Output the (X, Y) coordinate of the center of the cell containing the given text.  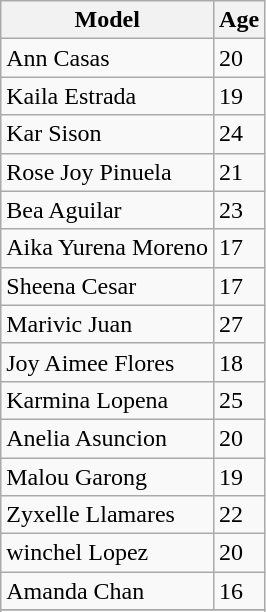
25 (240, 400)
Aika Yurena Moreno (108, 248)
Model (108, 20)
23 (240, 210)
16 (240, 591)
Age (240, 20)
18 (240, 362)
Zyxelle Llamares (108, 515)
Ann Casas (108, 58)
Sheena Cesar (108, 286)
24 (240, 134)
Anelia Asuncion (108, 438)
21 (240, 172)
Joy Aimee Flores (108, 362)
winchel Lopez (108, 553)
Kar Sison (108, 134)
Bea Aguilar (108, 210)
Malou Garong (108, 477)
Marivic Juan (108, 324)
Rose Joy Pinuela (108, 172)
Amanda Chan (108, 591)
22 (240, 515)
Kaila Estrada (108, 96)
Karmina Lopena (108, 400)
27 (240, 324)
